From the cell containing the given text, extract its center point as [X, Y] coordinate. 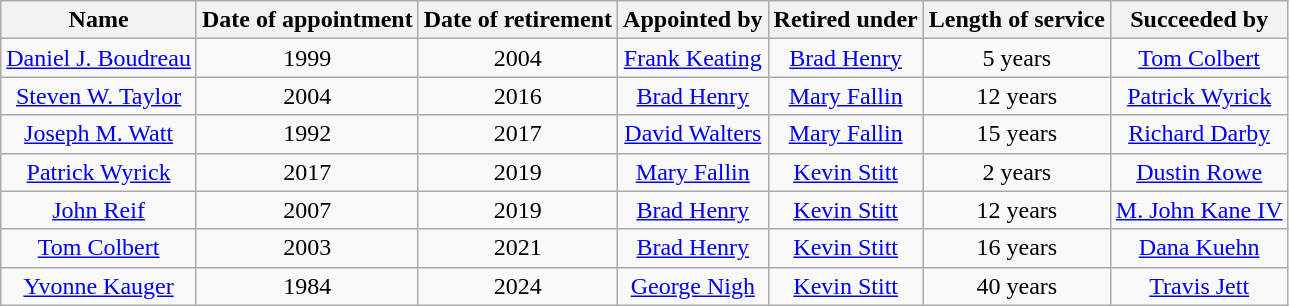
Dustin Rowe [1199, 172]
Joseph M. Watt [99, 134]
2 years [1016, 172]
15 years [1016, 134]
Date of appointment [307, 20]
Steven W. Taylor [99, 96]
Frank Keating [693, 58]
M. John Kane IV [1199, 210]
2021 [518, 248]
2016 [518, 96]
2007 [307, 210]
Retired under [846, 20]
John Reif [99, 210]
Length of service [1016, 20]
David Walters [693, 134]
Succeeded by [1199, 20]
Yvonne Kauger [99, 286]
1992 [307, 134]
5 years [1016, 58]
1999 [307, 58]
Richard Darby [1199, 134]
Daniel J. Boudreau [99, 58]
Appointed by [693, 20]
Date of retirement [518, 20]
1984 [307, 286]
Name [99, 20]
Travis Jett [1199, 286]
George Nigh [693, 286]
2024 [518, 286]
40 years [1016, 286]
16 years [1016, 248]
Dana Kuehn [1199, 248]
2003 [307, 248]
